Locate the cell with the specified text and output its [x, y] center coordinate. 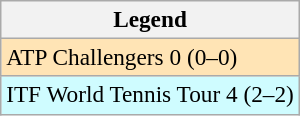
Legend [150, 19]
ITF World Tennis Tour 4 (2–2) [150, 95]
ATP Challengers 0 (0–0) [150, 57]
